Locate the cell with the specified text and output its [X, Y] center coordinate. 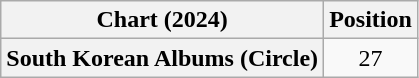
South Korean Albums (Circle) [162, 58]
27 [371, 58]
Position [371, 20]
Chart (2024) [162, 20]
